From the cell containing the given text, extract its center point as (X, Y) coordinate. 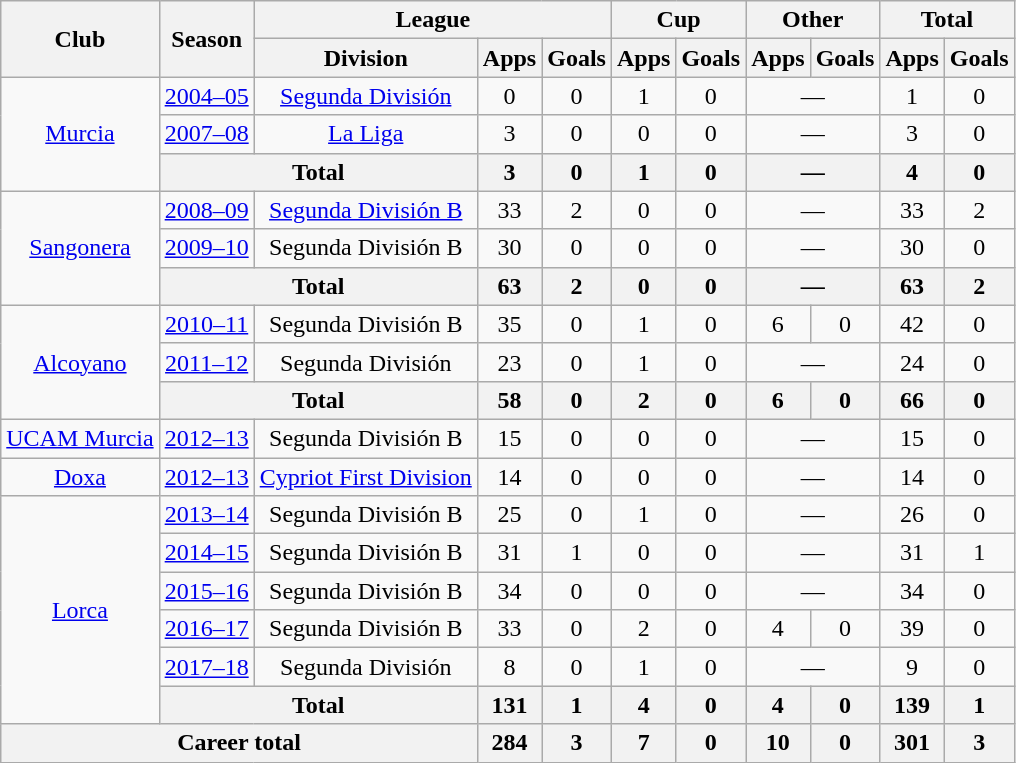
301 (912, 743)
131 (509, 705)
2016–17 (206, 629)
League (432, 20)
139 (912, 705)
284 (509, 743)
39 (912, 629)
7 (643, 743)
Club (80, 39)
Season (206, 39)
Alcoyano (80, 362)
Murcia (80, 134)
23 (509, 362)
10 (778, 743)
2007–08 (206, 134)
2014–15 (206, 553)
Lorca (80, 610)
2017–18 (206, 667)
UCAM Murcia (80, 438)
9 (912, 667)
58 (509, 400)
Doxa (80, 477)
2009–10 (206, 248)
26 (912, 515)
Sangonera (80, 248)
Other (813, 20)
24 (912, 362)
66 (912, 400)
42 (912, 324)
2008–09 (206, 210)
Division (366, 58)
Career total (240, 743)
25 (509, 515)
Cypriot First Division (366, 477)
8 (509, 667)
2015–16 (206, 591)
2013–14 (206, 515)
35 (509, 324)
2011–12 (206, 362)
La Liga (366, 134)
2004–05 (206, 96)
Cup (678, 20)
2010–11 (206, 324)
